For the text-containing cell, return its midpoint in (x, y) coordinate format. 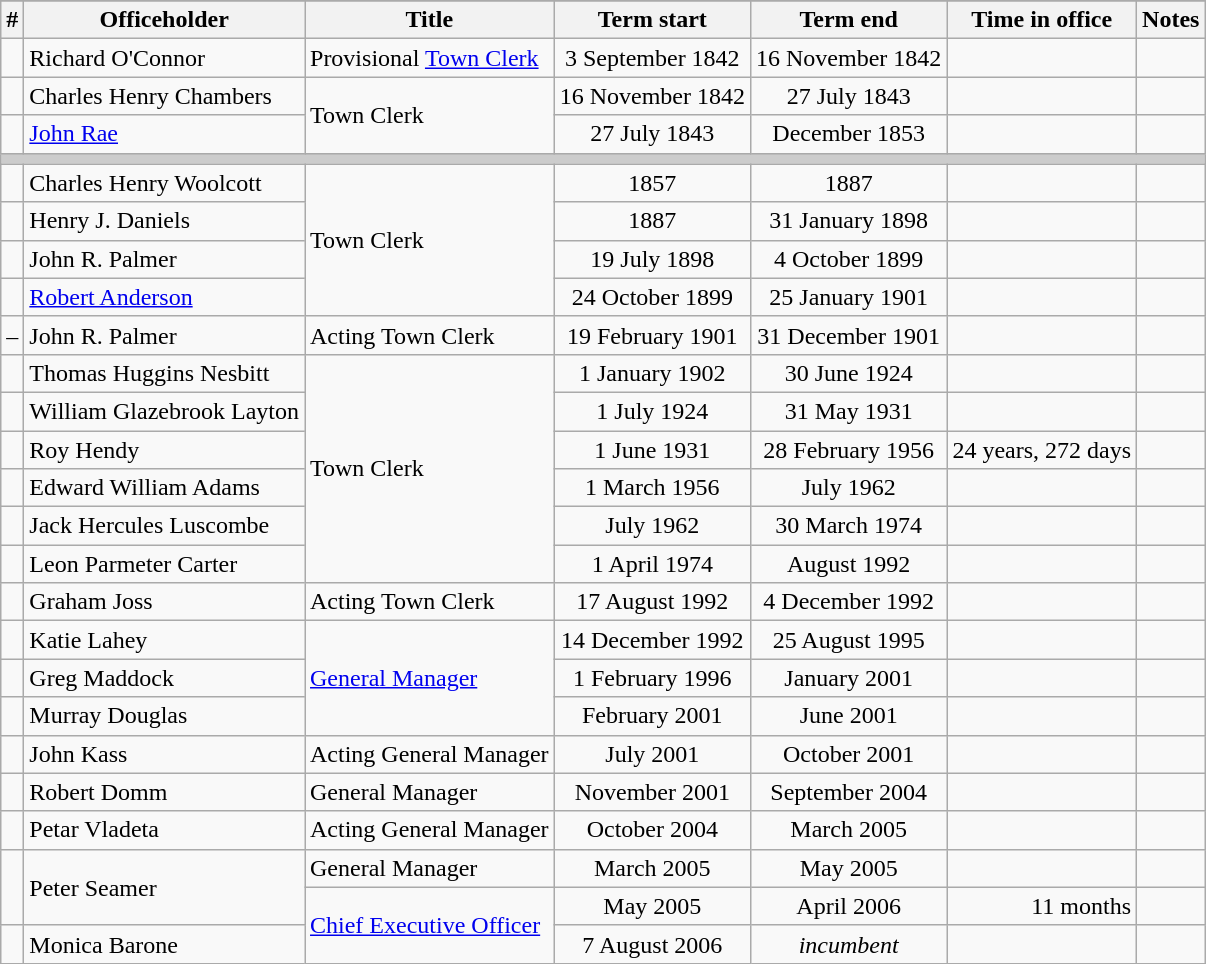
25 August 1995 (848, 640)
Petar Vladeta (164, 830)
Title (429, 20)
30 June 1924 (848, 373)
31 January 1898 (848, 221)
Jack Hercules Luscombe (164, 526)
Murray Douglas (164, 716)
November 2001 (652, 792)
Robert Anderson (164, 297)
Edward William Adams (164, 488)
1857 (652, 183)
25 January 1901 (848, 297)
31 December 1901 (848, 335)
19 July 1898 (652, 259)
28 February 1956 (848, 449)
1 January 1902 (652, 373)
– (12, 335)
December 1853 (848, 134)
June 2001 (848, 716)
October 2004 (652, 830)
Richard O'Connor (164, 58)
30 March 1974 (848, 526)
William Glazebrook Layton (164, 411)
Charles Henry Chambers (164, 96)
Greg Maddock (164, 678)
19 February 1901 (652, 335)
Notes (1171, 20)
14 December 1992 (652, 640)
1 July 1924 (652, 411)
24 years, 272 days (1042, 449)
Henry J. Daniels (164, 221)
31 May 1931 (848, 411)
Roy Hendy (164, 449)
Term start (652, 20)
Peter Seamer (164, 887)
Monica Barone (164, 944)
Officeholder (164, 20)
24 October 1899 (652, 297)
17 August 1992 (652, 602)
July 2001 (652, 754)
John Kass (164, 754)
3 September 1842 (652, 58)
Graham Joss (164, 602)
Leon Parmeter Carter (164, 564)
Term end (848, 20)
Robert Domm (164, 792)
Time in office (1042, 20)
Provisional Town Clerk (429, 58)
4 December 1992 (848, 602)
1 February 1996 (652, 678)
Chief Executive Officer (429, 925)
February 2001 (652, 716)
1 April 1974 (652, 564)
incumbent (848, 944)
1 June 1931 (652, 449)
August 1992 (848, 564)
October 2001 (848, 754)
11 months (1042, 906)
April 2006 (848, 906)
John Rae (164, 134)
Katie Lahey (164, 640)
# (12, 20)
1 March 1956 (652, 488)
4 October 1899 (848, 259)
Thomas Huggins Nesbitt (164, 373)
Charles Henry Woolcott (164, 183)
7 August 2006 (652, 944)
January 2001 (848, 678)
September 2004 (848, 792)
